Return the [X, Y] coordinate for the center point of the cell that contains the specified text.  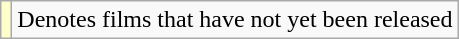
Denotes films that have not yet been released [235, 20]
